Provide the [x, y] coordinate of the cell's center where the given text is located.  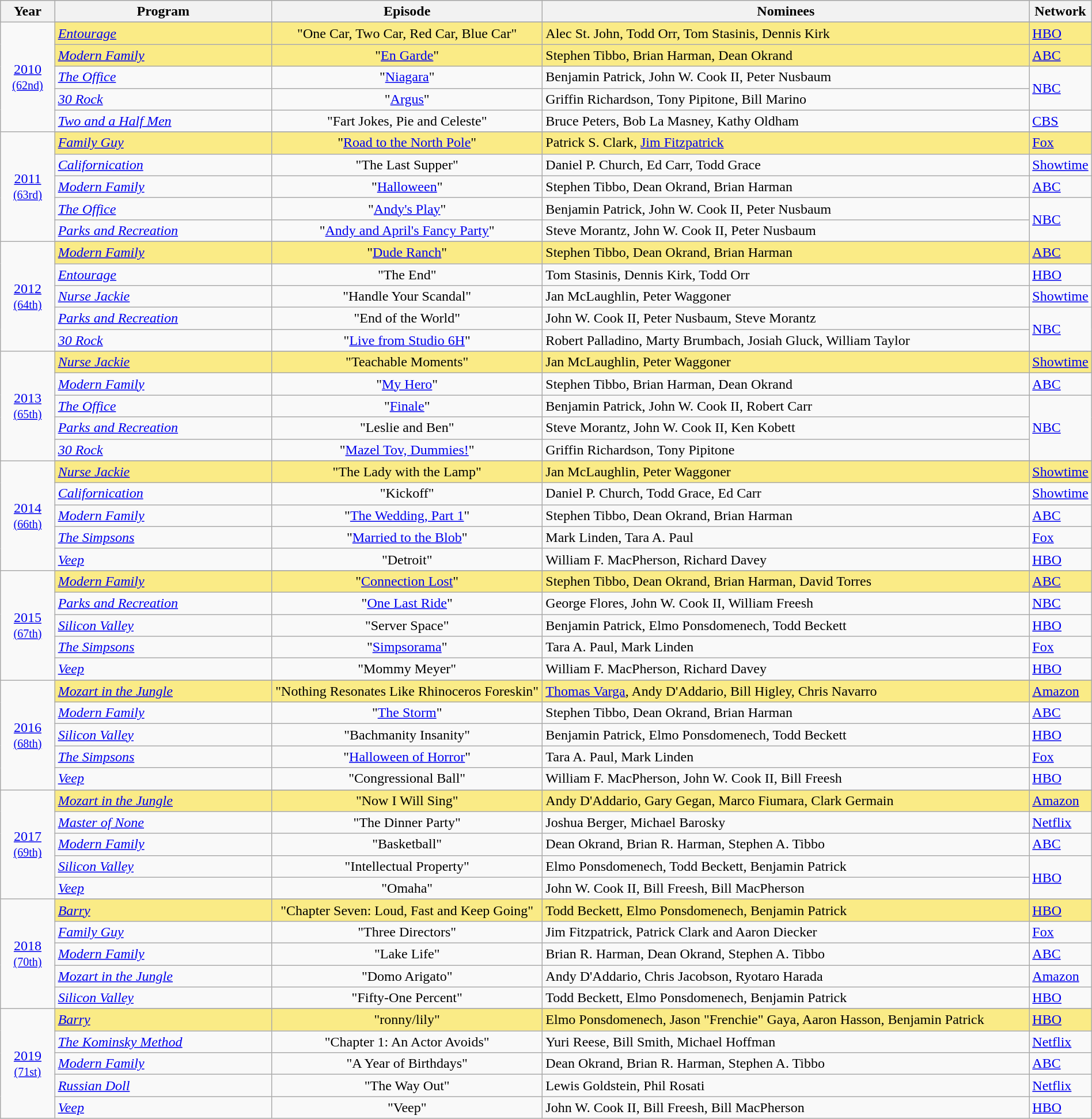
Robert Palladino, Marty Brumbach, Josiah Gluck, William Taylor [786, 340]
Patrick S. Clark, Jim Fitzpatrick [786, 143]
Alec St. John, Todd Orr, Tom Stasinis, Dennis Kirk [786, 33]
"Lake Life" [407, 954]
"One Car, Two Car, Red Car, Blue Car" [407, 33]
2016(68th) [28, 735]
Network [1060, 12]
2013(65th) [28, 406]
Jim Fitzpatrick, Patrick Clark and Aaron Diecker [786, 932]
Nominees [786, 12]
2011(63rd) [28, 187]
"Bachmanity Insanity" [407, 735]
2018(70th) [28, 954]
"Chapter 1: An Actor Avoids" [407, 1042]
Brian R. Harman, Dean Okrand, Stephen A. Tibbo [786, 954]
"The End" [407, 275]
2012(64th) [28, 296]
"Live from Studio 6H" [407, 340]
"Domo Arigato" [407, 976]
Master of None [163, 822]
2019(71st) [28, 1064]
Mark Linden, Tara A. Paul [786, 537]
"Andy and April's Fancy Party" [407, 230]
"Nothing Resonates Like Rhinoceros Foreskin" [407, 691]
"End of the World" [407, 318]
2015(67th) [28, 625]
Episode [407, 12]
2017(69th) [28, 844]
"Veep" [407, 1107]
"Intellectual Property" [407, 866]
Bruce Peters, Bob La Masney, Kathy Oldham [786, 121]
"My Hero" [407, 384]
Elmo Ponsdomenech, Jason "Frenchie" Gaya, Aaron Hasson, Benjamin Patrick [786, 1020]
Griffin Richardson, Tony Pipitone [786, 450]
"Kickoff" [407, 494]
"Niagara" [407, 77]
Thomas Varga, Andy D'Addario, Bill Higley, Chris Navarro [786, 691]
Daniel P. Church, Todd Grace, Ed Carr [786, 494]
"Simpsorama" [407, 647]
Two and a Half Men [163, 121]
Year [28, 12]
"Mommy Meyer" [407, 669]
"Chapter Seven: Loud, Fast and Keep Going" [407, 910]
Joshua Berger, Michael Barosky [786, 822]
Andy D'Addario, Chris Jacobson, Ryotaro Harada [786, 976]
"The Way Out" [407, 1086]
Yuri Reese, Bill Smith, Michael Hoffman [786, 1042]
"One Last Ride" [407, 603]
"En Garde" [407, 55]
Elmo Ponsdomenech, Todd Beckett, Benjamin Patrick [786, 866]
"The Dinner Party" [407, 822]
"The Last Supper" [407, 165]
Tom Stasinis, Dennis Kirk, Todd Orr [786, 275]
Andy D'Addario, Gary Gegan, Marco Fiumara, Clark Germain [786, 801]
"Fifty-One Percent" [407, 998]
Russian Doll [163, 1086]
"ronny/lily" [407, 1020]
Daniel P. Church, Ed Carr, Todd Grace [786, 165]
"The Lady with the Lamp" [407, 472]
Stephen Tibbo, Dean Okrand, Brian Harman, David Torres [786, 581]
"Congressional Ball" [407, 779]
"Dude Ranch" [407, 252]
"Married to the Blob" [407, 537]
"Basketball" [407, 844]
"Halloween of Horror" [407, 757]
"Andy's Play" [407, 208]
William F. MacPherson, John W. Cook II, Bill Freesh [786, 779]
2010(62nd) [28, 77]
"A Year of Birthdays" [407, 1064]
"Road to the North Pole" [407, 143]
"Handle Your Scandal" [407, 297]
Steve Morantz, John W. Cook II, Peter Nusbaum [786, 230]
CBS [1060, 121]
"Detroit" [407, 559]
"Finale" [407, 406]
Griffin Richardson, Tony Pipitone, Bill Marino [786, 99]
"The Storm" [407, 713]
Benjamin Patrick, John W. Cook II, Robert Carr [786, 406]
"Teachable Moments" [407, 362]
"Halloween" [407, 187]
"Fart Jokes, Pie and Celeste" [407, 121]
Steve Morantz, John W. Cook II, Ken Kobett [786, 428]
"Three Directors" [407, 932]
Program [163, 12]
"Argus" [407, 99]
"Connection Lost" [407, 581]
"The Wedding, Part 1" [407, 515]
"Now I Will Sing" [407, 801]
The Kominsky Method [163, 1042]
"Mazel Tov, Dummies!" [407, 450]
George Flores, John W. Cook II, William Freesh [786, 603]
"Leslie and Ben" [407, 428]
2014(66th) [28, 515]
Lewis Goldstein, Phil Rosati [786, 1086]
"Omaha" [407, 888]
John W. Cook II, Peter Nusbaum, Steve Morantz [786, 318]
"Server Space" [407, 625]
